Determine the [X, Y] coordinate at the center of the cell enclosing the given text.  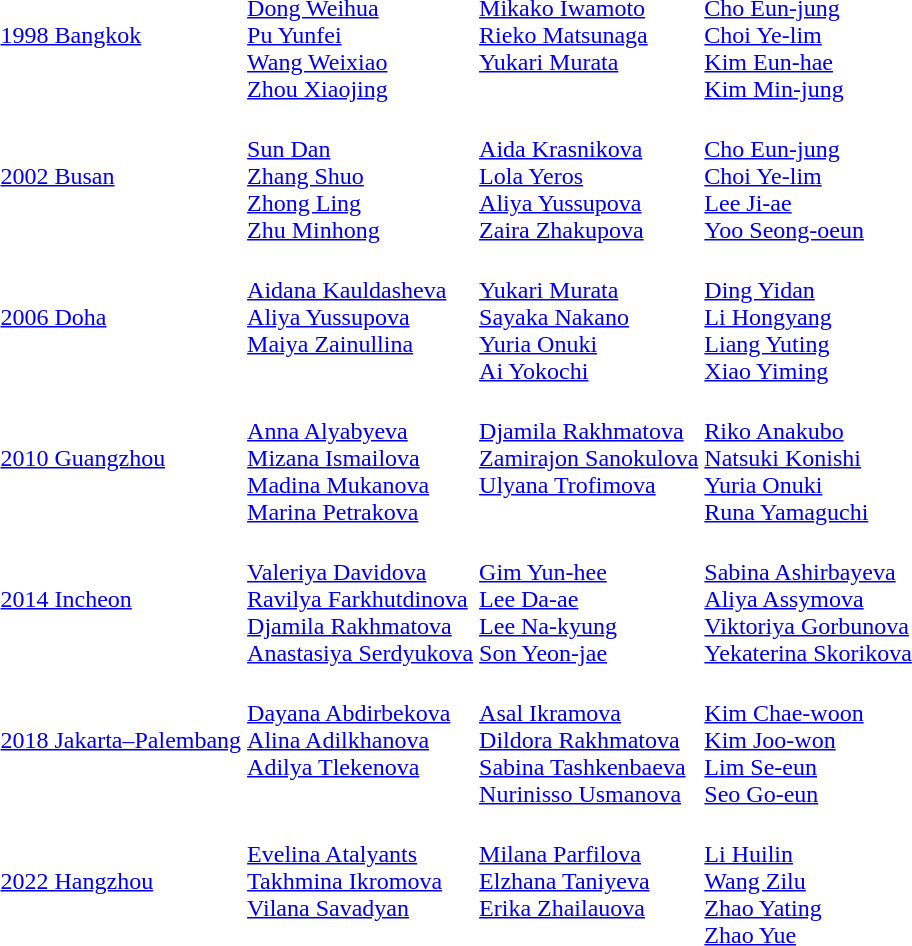
Gim Yun-heeLee Da-aeLee Na-kyungSon Yeon-jae [589, 599]
Valeriya DavidovaRavilya FarkhutdinovaDjamila RakhmatovaAnastasiya Serdyukova [360, 599]
Sun DanZhang ShuoZhong LingZhu Minhong [360, 176]
Anna AlyabyevaMizana IsmailovaMadina MukanovaMarina Petrakova [360, 458]
Djamila RakhmatovaZamirajon SanokulovaUlyana Trofimova [589, 458]
Asal IkramovaDildora RakhmatovaSabina TashkenbaevaNurinisso Usmanova [589, 740]
Dayana AbdirbekovaAlina AdilkhanovaAdilya Tlekenova [360, 740]
Yukari MurataSayaka NakanoYuria OnukiAi Yokochi [589, 317]
Aida KrasnikovaLola YerosAliya YussupovaZaira Zhakupova [589, 176]
Aidana KauldashevaAliya YussupovaMaiya Zainullina [360, 317]
